Return the (X, Y) coordinate for the center point of the cell that contains the specified text.  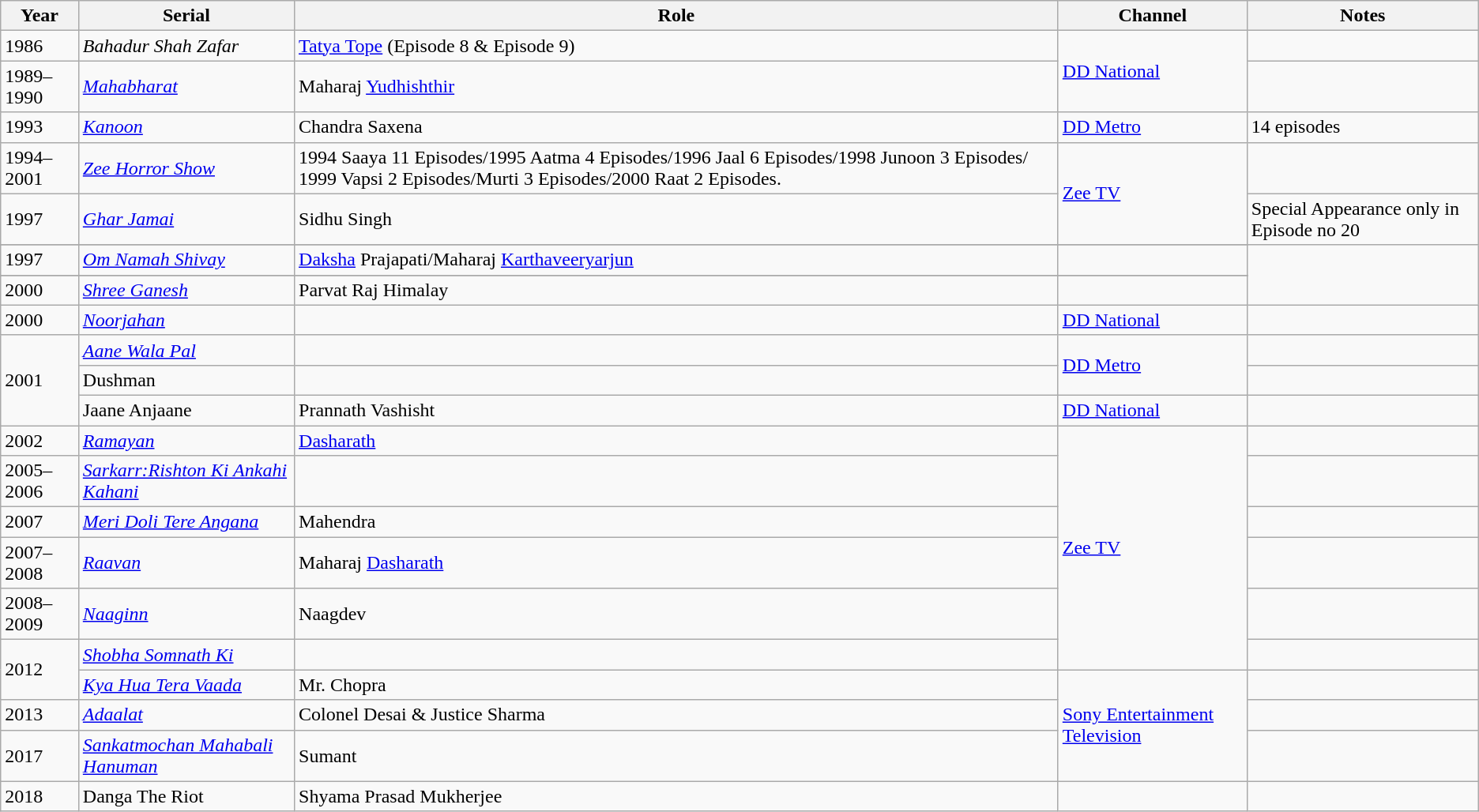
Role (676, 16)
1993 (40, 127)
Chandra Saxena (676, 127)
Mahendra (676, 522)
2007 (40, 522)
Kanoon (186, 127)
Zee Horror Show (186, 167)
Special Appearance only in Episode no 20 (1362, 220)
Bahadur Shah Zafar (186, 46)
Shree Ganesh (186, 290)
Naagdev (676, 615)
Parvat Raj Himalay (676, 290)
Maharaj Dasharath (676, 562)
Naaginn (186, 615)
Serial (186, 16)
Dushman (186, 380)
Shyama Prasad Mukherjee (676, 796)
1994–2001 (40, 167)
2008–2009 (40, 615)
Sankatmochan Mahabali Hanuman (186, 755)
Channel (1152, 16)
Colonel Desai & Justice Sharma (676, 715)
Year (40, 16)
Jaane Anjaane (186, 410)
Meri Doli Tere Angana (186, 522)
Dasharath (676, 440)
Daksha Prajapati/Maharaj Karthaveeryarjun (676, 260)
2018 (40, 796)
Adaalat (186, 715)
Om Namah Shivay (186, 260)
14 episodes (1362, 127)
Noorjahan (186, 320)
Mahabharat (186, 87)
2013 (40, 715)
1986 (40, 46)
1989–1990 (40, 87)
2012 (40, 670)
Mr. Chopra (676, 685)
Sidhu Singh (676, 220)
2007–2008 (40, 562)
Sarkarr:Rishton Ki Ankahi Kahani (186, 482)
Kya Hua Tera Vaada (186, 685)
2001 (40, 380)
Prannath Vashisht (676, 410)
Raavan (186, 562)
Ghar Jamai (186, 220)
Sony Entertainment Television (1152, 725)
Danga The Riot (186, 796)
Notes (1362, 16)
2002 (40, 440)
Sumant (676, 755)
2005–2006 (40, 482)
Ramayan (186, 440)
Maharaj Yudhishthir (676, 87)
2017 (40, 755)
Tatya Tope (Episode 8 & Episode 9) (676, 46)
Shobha Somnath Ki (186, 655)
Aane Wala Pal (186, 350)
